Return the (x, y) coordinate for the center point of the cell that contains the specified text.  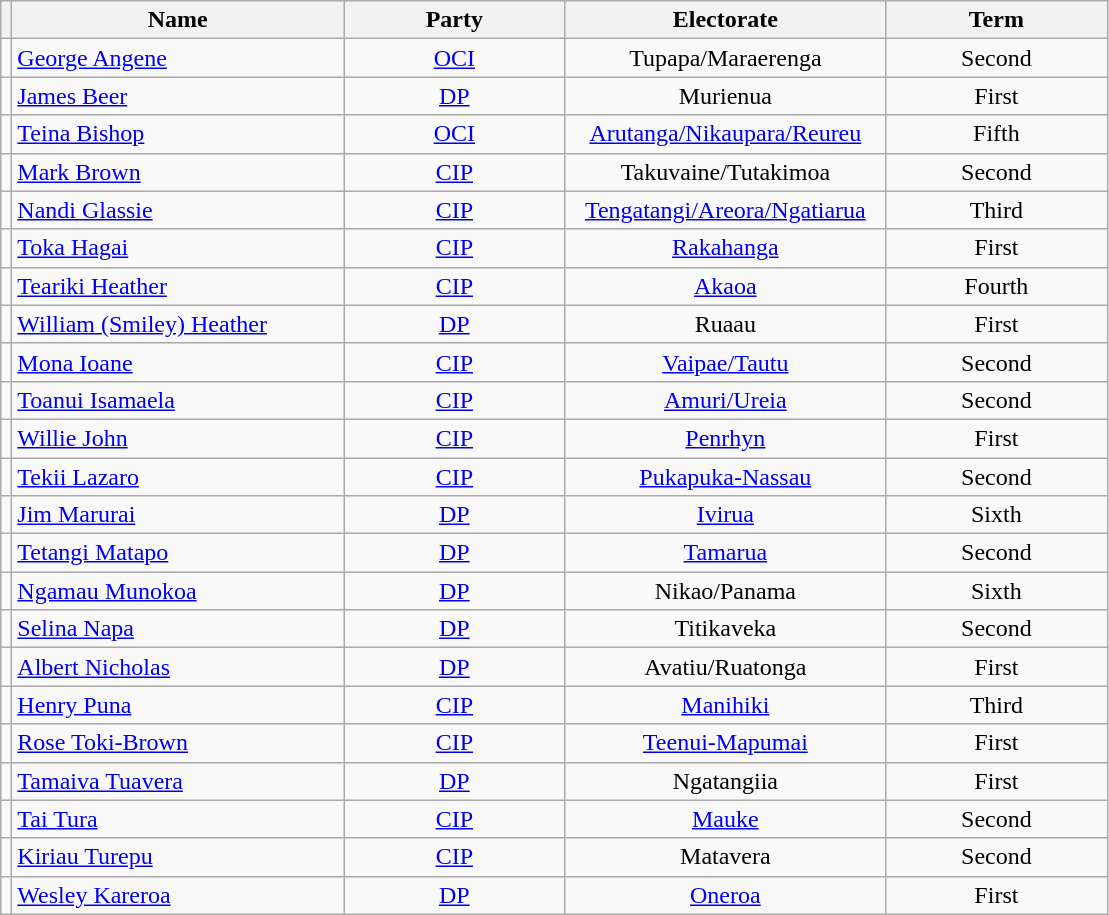
Amuri/Ureia (726, 400)
Toanui Isamaela (178, 400)
Ngatangiia (726, 781)
Wesley Kareroa (178, 895)
Fourth (996, 286)
Teina Bishop (178, 134)
Jim Marurai (178, 515)
Nandi Glassie (178, 210)
Manihiki (726, 705)
Arutanga/Nikaupara/Reureu (726, 134)
Fifth (996, 134)
Avatiu/Ruatonga (726, 667)
James Beer (178, 96)
Tengatangi/Areora/Ngatiarua (726, 210)
Ngamau Munokoa (178, 591)
Electorate (726, 20)
Willie John (178, 438)
Rakahanga (726, 248)
Kiriau Turepu (178, 857)
Selina Napa (178, 629)
Toka Hagai (178, 248)
Albert Nicholas (178, 667)
Murienua (726, 96)
Tai Tura (178, 819)
Vaipae/Tautu (726, 362)
Mauke (726, 819)
Oneroa (726, 895)
Mona Ioane (178, 362)
William (Smiley) Heather (178, 324)
Pukapuka-Nassau (726, 477)
Party (454, 20)
Matavera (726, 857)
Ivirua (726, 515)
Akaoa (726, 286)
Takuvaine/Tutakimoa (726, 172)
Nikao/Panama (726, 591)
George Angene (178, 58)
Name (178, 20)
Tamarua (726, 553)
Rose Toki-Brown (178, 743)
Henry Puna (178, 705)
Tamaiva Tuavera (178, 781)
Tupapa/Maraerenga (726, 58)
Teariki Heather (178, 286)
Ruaau (726, 324)
Term (996, 20)
Tetangi Matapo (178, 553)
Mark Brown (178, 172)
Tekii Lazaro (178, 477)
Penrhyn (726, 438)
Titikaveka (726, 629)
Teenui-Mapumai (726, 743)
